Detect which cell encompasses the target text, then output its [X, Y] center coordinate. 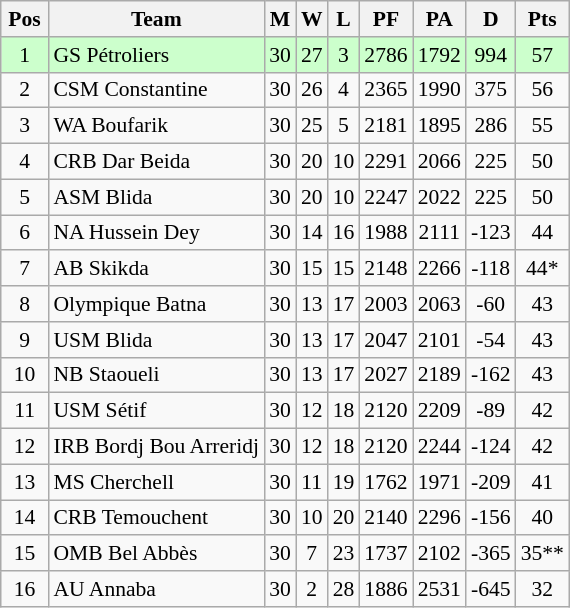
2047 [386, 340]
44 [542, 233]
ASM Blida [156, 197]
1990 [440, 90]
NB Staoueli [156, 375]
56 [542, 90]
-645 [491, 589]
Olympique Batna [156, 304]
19 [344, 482]
2209 [440, 411]
25 [312, 126]
-124 [491, 447]
28 [344, 589]
-123 [491, 233]
USM Blida [156, 340]
40 [542, 518]
57 [542, 55]
AU Annaba [156, 589]
2531 [440, 589]
2027 [386, 375]
OMB Bel Abbès [156, 554]
2003 [386, 304]
2181 [386, 126]
2140 [386, 518]
2291 [386, 162]
41 [542, 482]
-365 [491, 554]
Pos [25, 19]
1792 [440, 55]
USM Sétif [156, 411]
2148 [386, 269]
Pts [542, 19]
1737 [386, 554]
D [491, 19]
26 [312, 90]
2786 [386, 55]
PF [386, 19]
IRB Bordj Bou Arreridj [156, 447]
GS Pétroliers [156, 55]
M [280, 19]
PA [440, 19]
1988 [386, 233]
2101 [440, 340]
1895 [440, 126]
-118 [491, 269]
2365 [386, 90]
1886 [386, 589]
L [344, 19]
1971 [440, 482]
35** [542, 554]
2266 [440, 269]
NA Hussein Dey [156, 233]
44* [542, 269]
9 [25, 340]
1 [25, 55]
2247 [386, 197]
2063 [440, 304]
-54 [491, 340]
-156 [491, 518]
286 [491, 126]
WA Boufarik [156, 126]
2102 [440, 554]
2066 [440, 162]
8 [25, 304]
6 [25, 233]
994 [491, 55]
CSM Constantine [156, 90]
2244 [440, 447]
55 [542, 126]
2022 [440, 197]
1762 [386, 482]
2189 [440, 375]
-89 [491, 411]
CRB Dar Beida [156, 162]
MS Cherchell [156, 482]
-209 [491, 482]
2296 [440, 518]
-162 [491, 375]
Team [156, 19]
-60 [491, 304]
27 [312, 55]
32 [542, 589]
AB Skikda [156, 269]
2111 [440, 233]
CRB Temouchent [156, 518]
W [312, 19]
375 [491, 90]
23 [344, 554]
